Return [X, Y] of the center of cell containing provided text 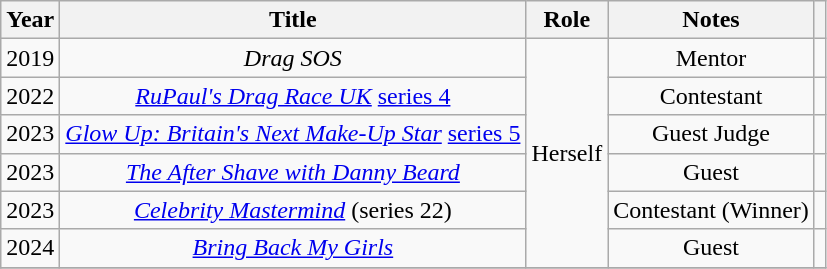
Guest Judge [712, 134]
Role [567, 20]
2019 [30, 58]
Drag SOS [293, 58]
2024 [30, 248]
Contestant [712, 96]
Title [293, 20]
2022 [30, 96]
Herself [567, 153]
Contestant (Winner) [712, 210]
Year [30, 20]
The After Shave with Danny Beard [293, 172]
Celebrity Mastermind (series 22) [293, 210]
RuPaul's Drag Race UK series 4 [293, 96]
Mentor [712, 58]
Glow Up: Britain's Next Make-Up Star series 5 [293, 134]
Bring Back My Girls [293, 248]
Notes [712, 20]
